Detect which cell encompasses the target text, then output its (x, y) center coordinate. 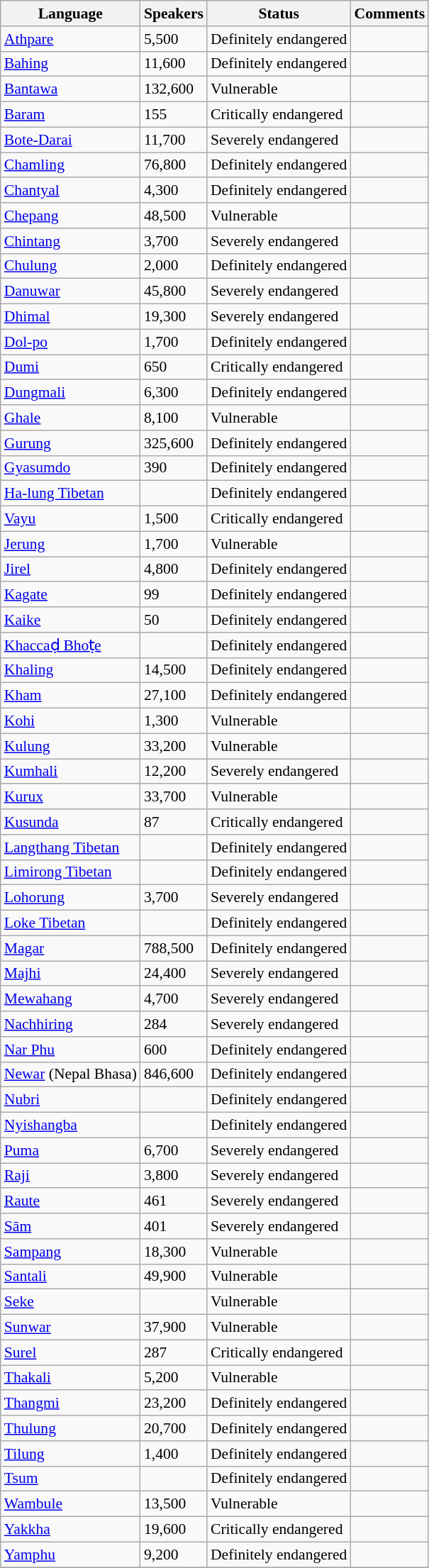
Ha-lung Tibetan (71, 494)
Puma (71, 1150)
50 (174, 620)
Dol-po (71, 342)
Jirel (71, 569)
Status (279, 13)
401 (174, 1226)
Sampang (71, 1252)
Kohi (71, 721)
Majhi (71, 974)
284 (174, 1024)
99 (174, 595)
76,800 (174, 165)
5,200 (174, 1378)
Nachhiring (71, 1024)
20,700 (174, 1428)
Magar (71, 948)
Tilung (71, 1454)
19,600 (174, 1530)
2,000 (174, 266)
37,900 (174, 1328)
Dungmali (71, 393)
Ghale (71, 418)
325,600 (174, 443)
Gurung (71, 443)
Nar Phu (71, 1050)
Langthang Tibetan (71, 847)
3,800 (174, 1176)
132,600 (174, 89)
Bote-Darai (71, 140)
Bahing (71, 64)
Bantawa (71, 89)
Nubri (71, 1100)
Chulung (71, 266)
6,700 (174, 1150)
Language (71, 13)
Dumi (71, 367)
Speakers (174, 13)
Kulung (71, 746)
600 (174, 1050)
1,500 (174, 519)
Lohorung (71, 898)
Thakali (71, 1378)
Vayu (71, 519)
287 (174, 1352)
Tsum (71, 1479)
Seke (71, 1302)
Athpare (71, 39)
Baram (71, 115)
Kaike (71, 620)
Yamphu (71, 1555)
Sunwar (71, 1328)
12,200 (174, 772)
Khaccaḍ Bhoṭe (71, 645)
24,400 (174, 974)
Raute (71, 1201)
Kumhali (71, 772)
Dhimal (71, 317)
Kusunda (71, 822)
Surel (71, 1352)
155 (174, 115)
Thangmi (71, 1403)
Comments (389, 13)
5,500 (174, 39)
13,500 (174, 1504)
11,700 (174, 140)
Chintang (71, 241)
4,800 (174, 569)
Newar (Nepal Bhasa) (71, 1074)
6,300 (174, 393)
Yakkha (71, 1530)
Kham (71, 696)
461 (174, 1201)
Khaling (71, 670)
87 (174, 822)
19,300 (174, 317)
4,300 (174, 191)
33,200 (174, 746)
Thulung (71, 1428)
Santali (71, 1277)
Chantyal (71, 191)
Sām (71, 1226)
846,600 (174, 1074)
Wambule (71, 1504)
Chamling (71, 165)
Nyishangba (71, 1125)
23,200 (174, 1403)
1,400 (174, 1454)
9,200 (174, 1555)
Raji (71, 1176)
1,300 (174, 721)
Danuwar (71, 291)
27,100 (174, 696)
4,700 (174, 999)
49,900 (174, 1277)
48,500 (174, 216)
Jerung (71, 544)
Gyasumdo (71, 468)
14,500 (174, 670)
11,600 (174, 64)
Kagate (71, 595)
Kurux (71, 797)
390 (174, 468)
18,300 (174, 1252)
33,700 (174, 797)
650 (174, 367)
Limirong Tibetan (71, 872)
Chepang (71, 216)
8,100 (174, 418)
Loke Tibetan (71, 923)
788,500 (174, 948)
Mewahang (71, 999)
45,800 (174, 291)
